Capture the cell that displays the provided text and extract its [X, Y] central coordinate. 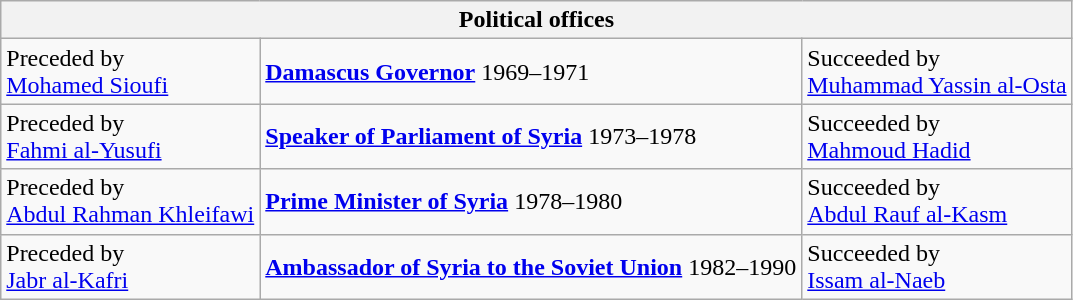
Speaker of Parliament of Syria 1973–1978 [531, 136]
Succeeded byMahmoud Hadid [937, 136]
Succeeded byAbdul Rauf al-Kasm [937, 202]
Prime Minister of Syria 1978–1980 [531, 202]
Succeeded byIssam al-Naeb [937, 266]
Damascus Governor 1969–1971 [531, 72]
Preceded byFahmi al-Yusufi [130, 136]
Preceded byJabr al-Kafri [130, 266]
Political offices [536, 20]
Succeeded byMuhammad Yassin al-Osta [937, 72]
Ambassador of Syria to the Soviet Union 1982–1990 [531, 266]
Preceded byAbdul Rahman Khleifawi [130, 202]
Preceded byMohamed Sioufi [130, 72]
